Return the [x, y] coordinate for the center point of the cell that contains the specified text.  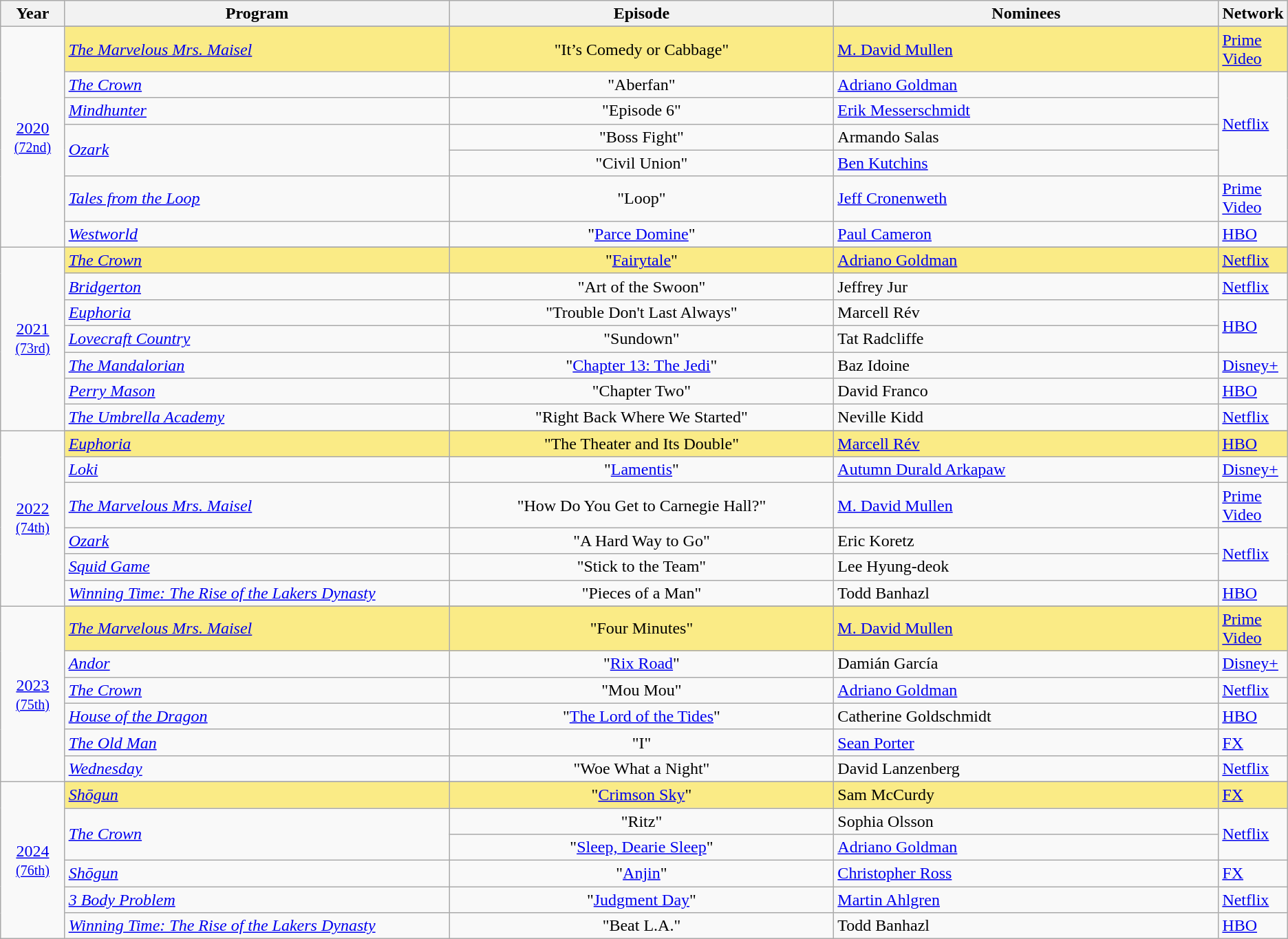
Eric Koretz [1027, 541]
Martin Ahlgren [1027, 900]
"Ritz" [641, 821]
2022(74th) [33, 519]
House of the Dragon [257, 716]
Nominees [1027, 14]
Program [257, 14]
Sean Porter [1027, 742]
Sam McCurdy [1027, 795]
The Umbrella Academy [257, 418]
"Boss Fight" [641, 137]
"Stick to the Team" [641, 567]
Andor [257, 664]
"Fairytale" [641, 260]
Catherine Goldschmidt [1027, 716]
David Lanzenberg [1027, 768]
"Rix Road" [641, 664]
"A Hard Way to Go" [641, 541]
"Sundown" [641, 338]
Lee Hyung-deok [1027, 567]
"Trouble Don't Last Always" [641, 312]
Tales from the Loop [257, 198]
David Franco [1027, 391]
Paul Cameron [1027, 234]
"Pieces of a Man" [641, 593]
Baz Idoine [1027, 365]
The Old Man [257, 742]
"Art of the Swoon" [641, 286]
"Lamentis" [641, 470]
"It’s Comedy or Cabbage" [641, 50]
Christopher Ross [1027, 874]
Armando Salas [1027, 137]
Neville Kidd [1027, 418]
Ben Kutchins [1027, 163]
Lovecraft Country [257, 338]
Tat Radcliffe [1027, 338]
Perry Mason [257, 391]
"Aberfan" [641, 85]
Year [33, 14]
2023(75th) [33, 693]
Sophia Olsson [1027, 821]
3 Body Problem [257, 900]
"Civil Union" [641, 163]
2024(76th) [33, 860]
"Loop" [641, 198]
Westworld [257, 234]
Mindhunter [257, 111]
Damián García [1027, 664]
"Woe What a Night" [641, 768]
Wednesday [257, 768]
2021(73rd) [33, 338]
"Mou Mou" [641, 690]
Jeffrey Jur [1027, 286]
"Crimson Sky" [641, 795]
The Mandalorian [257, 365]
Loki [257, 470]
Episode [641, 14]
"Chapter Two" [641, 391]
"Chapter 13: The Jedi" [641, 365]
"Four Minutes" [641, 629]
Erik Messerschmidt [1027, 111]
"How Do You Get to Carnegie Hall?" [641, 505]
"Sleep, Dearie Sleep" [641, 848]
"The Theater and Its Double" [641, 444]
"Beat L.A." [641, 926]
"I" [641, 742]
"Judgment Day" [641, 900]
"Episode 6" [641, 111]
Squid Game [257, 567]
"The Lord of the Tides" [641, 716]
"Anjin" [641, 874]
Network [1253, 14]
"Parce Domine" [641, 234]
Jeff Cronenweth [1027, 198]
Bridgerton [257, 286]
Autumn Durald Arkapaw [1027, 470]
"Right Back Where We Started" [641, 418]
2020(72nd) [33, 137]
